Identify which cell holds the provided text, then report its (x, y) central coordinate. 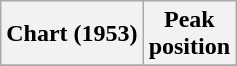
Chart (1953) (72, 34)
Peakposition (189, 34)
